Locate the cell with the specified text and output its (X, Y) center coordinate. 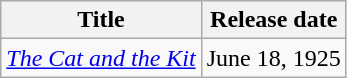
Title (101, 20)
The Cat and the Kit (101, 58)
June 18, 1925 (274, 58)
Release date (274, 20)
